Detect which cell encompasses the target text, then output its [x, y] center coordinate. 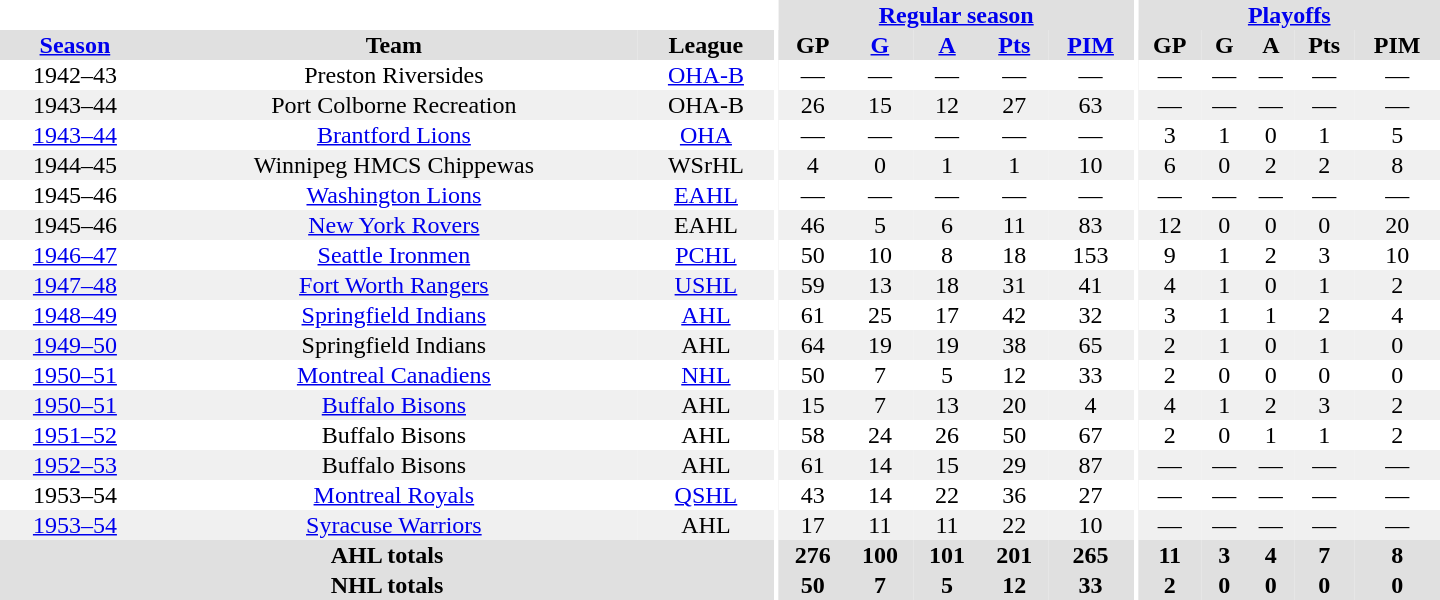
QSHL [706, 495]
League [706, 45]
Preston Riversides [394, 75]
83 [1091, 225]
Port Colborne Recreation [394, 105]
1947–48 [75, 285]
63 [1091, 105]
Regular season [956, 15]
Season [75, 45]
46 [812, 225]
New York Rovers [394, 225]
Winnipeg HMCS Chippewas [394, 165]
67 [1091, 435]
41 [1091, 285]
1942–43 [75, 75]
Team [394, 45]
AHL totals [387, 555]
NHL [706, 375]
201 [1014, 555]
100 [880, 555]
OHA [706, 135]
PCHL [706, 255]
276 [812, 555]
153 [1091, 255]
265 [1091, 555]
1946–47 [75, 255]
29 [1014, 465]
1951–52 [75, 435]
Syracuse Warriors [394, 525]
42 [1014, 315]
Fort Worth Rangers [394, 285]
31 [1014, 285]
25 [880, 315]
9 [1170, 255]
Washington Lions [394, 195]
1948–49 [75, 315]
65 [1091, 345]
43 [812, 495]
1952–53 [75, 465]
1949–50 [75, 345]
USHL [706, 285]
87 [1091, 465]
Montreal Royals [394, 495]
1944–45 [75, 165]
58 [812, 435]
24 [880, 435]
64 [812, 345]
32 [1091, 315]
Brantford Lions [394, 135]
Seattle Ironmen [394, 255]
NHL totals [387, 585]
36 [1014, 495]
101 [946, 555]
38 [1014, 345]
Montreal Canadiens [394, 375]
Playoffs [1289, 15]
59 [812, 285]
WSrHL [706, 165]
